For the text-containing cell, return its midpoint in (x, y) coordinate format. 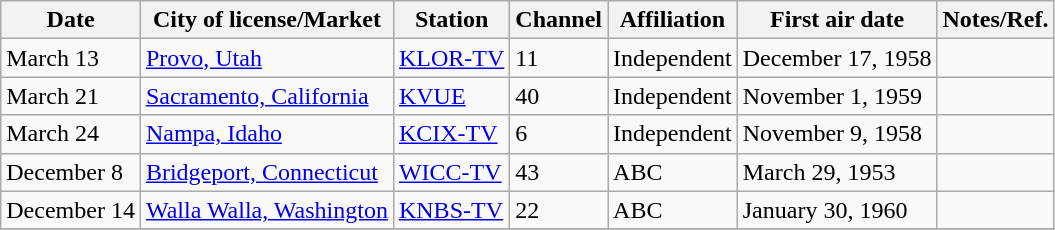
WICC-TV (451, 172)
March 21 (71, 96)
March 24 (71, 134)
Channel (559, 20)
Affiliation (673, 20)
First air date (837, 20)
Bridgeport, Connecticut (266, 172)
11 (559, 58)
KNBS-TV (451, 210)
November 1, 1959 (837, 96)
City of license/Market (266, 20)
Notes/Ref. (996, 20)
Date (71, 20)
43 (559, 172)
Nampa, Idaho (266, 134)
November 9, 1958 (837, 134)
March 13 (71, 58)
January 30, 1960 (837, 210)
December 14 (71, 210)
Sacramento, California (266, 96)
22 (559, 210)
KCIX-TV (451, 134)
KVUE (451, 96)
Provo, Utah (266, 58)
KLOR-TV (451, 58)
December 8 (71, 172)
Station (451, 20)
40 (559, 96)
Walla Walla, Washington (266, 210)
6 (559, 134)
March 29, 1953 (837, 172)
December 17, 1958 (837, 58)
